Find where the given text appears and provide that cell's center as [X, Y] coordinate. 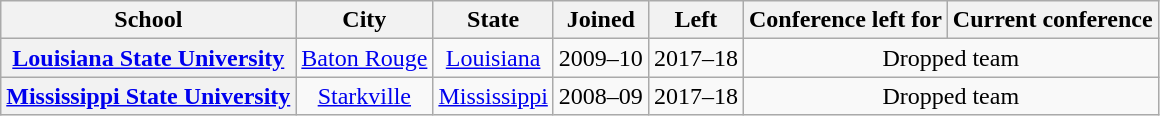
Joined [600, 20]
State [493, 20]
2008–09 [600, 96]
Mississippi State University [148, 96]
Mississippi [493, 96]
Current conference [1052, 20]
Louisiana [493, 58]
City [364, 20]
Starkville [364, 96]
2009–10 [600, 58]
School [148, 20]
Left [696, 20]
Conference left for [845, 20]
Louisiana State University [148, 58]
Baton Rouge [364, 58]
